Scan for the cell matching the given text and deliver its [X, Y] coordinate at center. 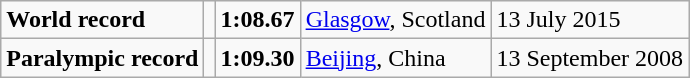
Beijing, China [396, 58]
Paralympic record [102, 58]
13 July 2015 [590, 20]
1:09.30 [258, 58]
1:08.67 [258, 20]
13 September 2008 [590, 58]
World record [102, 20]
Glasgow, Scotland [396, 20]
